Output the [x, y] coordinate of the center of the cell containing the given text.  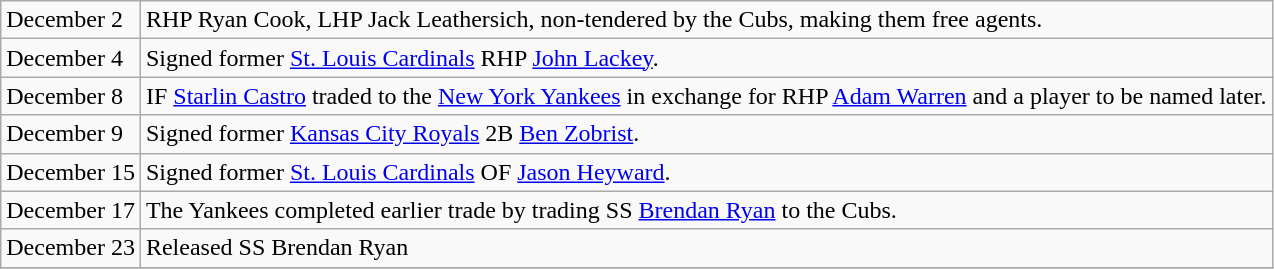
December 8 [71, 96]
IF Starlin Castro traded to the New York Yankees in exchange for RHP Adam Warren and a player to be named later. [706, 96]
December 17 [71, 210]
The Yankees completed earlier trade by trading SS Brendan Ryan to the Cubs. [706, 210]
December 15 [71, 172]
December 2 [71, 20]
Released SS Brendan Ryan [706, 248]
Signed former Kansas City Royals 2B Ben Zobrist. [706, 134]
December 4 [71, 58]
Signed former St. Louis Cardinals RHP John Lackey. [706, 58]
December 23 [71, 248]
RHP Ryan Cook, LHP Jack Leathersich, non-tendered by the Cubs, making them free agents. [706, 20]
Signed former St. Louis Cardinals OF Jason Heyward. [706, 172]
December 9 [71, 134]
